Scan for the cell matching the given text and deliver its [X, Y] coordinate at center. 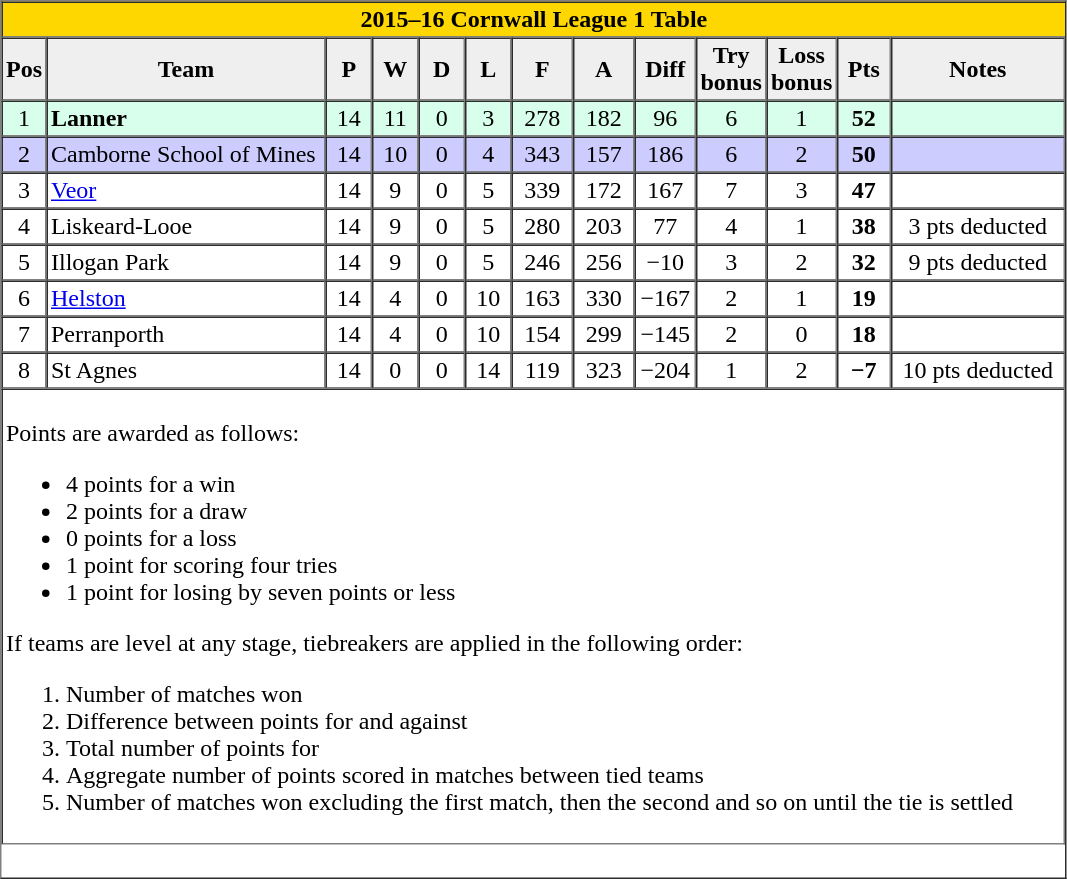
Liskeard-Looe [186, 226]
F [543, 70]
299 [604, 334]
Helston [186, 298]
182 [604, 118]
77 [665, 226]
8 [24, 370]
186 [665, 154]
Team [186, 70]
2015–16 Cornwall League 1 Table [534, 20]
Lanner [186, 118]
Pos [24, 70]
157 [604, 154]
50 [864, 154]
203 [604, 226]
Veor [186, 190]
−204 [665, 370]
D [441, 70]
−167 [665, 298]
W [395, 70]
Diff [665, 70]
154 [543, 334]
339 [543, 190]
96 [665, 118]
−7 [864, 370]
Illogan Park [186, 262]
323 [604, 370]
18 [864, 334]
172 [604, 190]
32 [864, 262]
38 [864, 226]
9 pts deducted [978, 262]
11 [395, 118]
330 [604, 298]
−10 [665, 262]
52 [864, 118]
246 [543, 262]
P [349, 70]
Pts [864, 70]
19 [864, 298]
Camborne School of Mines [186, 154]
47 [864, 190]
10 pts deducted [978, 370]
A [604, 70]
167 [665, 190]
119 [543, 370]
3 pts deducted [978, 226]
St Agnes [186, 370]
Try bonus [731, 70]
163 [543, 298]
278 [543, 118]
280 [543, 226]
L [488, 70]
Loss bonus [801, 70]
343 [543, 154]
256 [604, 262]
−145 [665, 334]
Notes [978, 70]
Perranporth [186, 334]
